Output the (X, Y) coordinate of the center of the cell containing the given text.  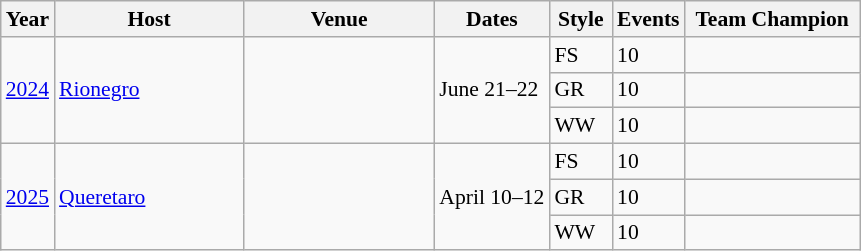
June 21–22 (492, 90)
Venue (339, 19)
Year (28, 19)
April 10–12 (492, 198)
Team Champion (772, 19)
2024 (28, 90)
Rionegro (149, 90)
Events (648, 19)
Dates (492, 19)
Host (149, 19)
Queretaro (149, 198)
Style (580, 19)
2025 (28, 198)
